Provide the [X, Y] coordinate of the cell's center where the given text is located.  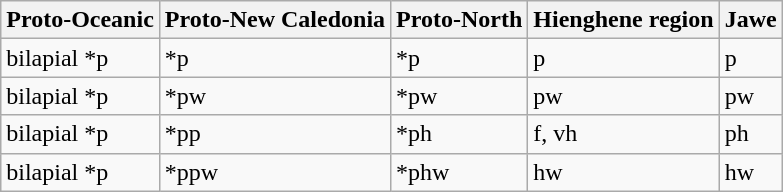
Proto-New Caledonia [274, 20]
Hienghene region [624, 20]
*phw [460, 172]
Proto-Oceanic [80, 20]
*ph [460, 134]
*ppw [274, 172]
Jawe [750, 20]
Proto-North [460, 20]
*pp [274, 134]
ph [750, 134]
f, vh [624, 134]
